For the text-containing cell, return its midpoint in [X, Y] coordinate format. 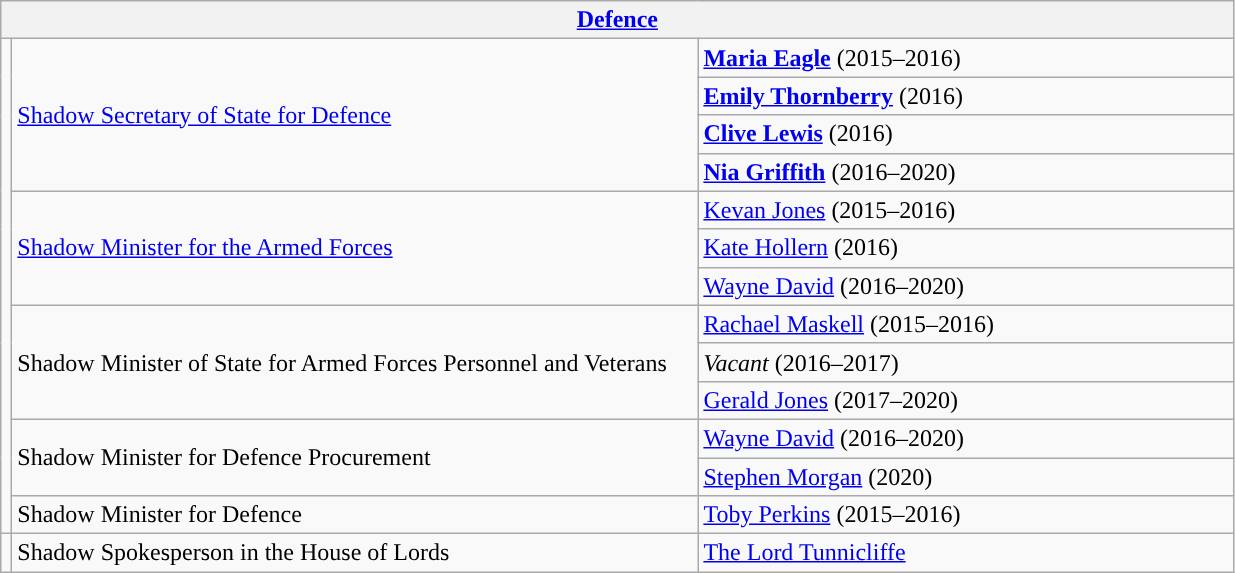
The Lord Tunnicliffe [966, 553]
Shadow Minister of State for Armed Forces Personnel and Veterans [355, 362]
Maria Eagle (2015–2016) [966, 58]
Shadow Minister for Defence [355, 515]
Vacant (2016–2017) [966, 362]
Toby Perkins (2015–2016) [966, 515]
Shadow Spokesperson in the House of Lords [355, 553]
Rachael Maskell (2015–2016) [966, 324]
Emily Thornberry (2016) [966, 96]
Gerald Jones (2017–2020) [966, 400]
Defence [618, 20]
Nia Griffith (2016–2020) [966, 172]
Shadow Secretary of State for Defence [355, 115]
Clive Lewis (2016) [966, 134]
Kevan Jones (2015–2016) [966, 210]
Kate Hollern (2016) [966, 248]
Shadow Minister for the Armed Forces [355, 248]
Shadow Minister for Defence Procurement [355, 457]
Stephen Morgan (2020) [966, 477]
